Scan for the cell matching the given text and deliver its (X, Y) coordinate at center. 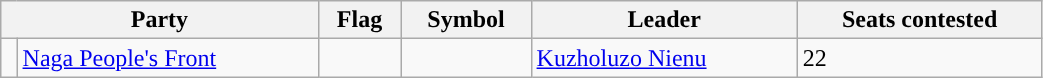
Leader (664, 20)
Party (160, 20)
Symbol (466, 20)
Flag (360, 20)
22 (920, 58)
Seats contested (920, 20)
Naga People's Front (168, 58)
Kuzholuzo Nienu (664, 58)
